Search for the cell housing the specified text and yield its [x, y] center coordinate. 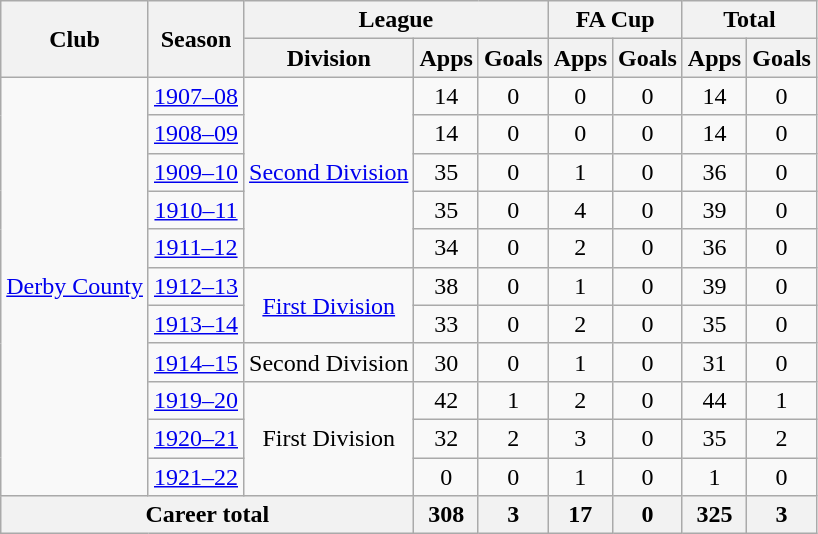
1909–10 [196, 172]
34 [446, 248]
1919–20 [196, 400]
Career total [208, 515]
1920–21 [196, 438]
League [396, 20]
308 [446, 515]
44 [714, 400]
Club [75, 39]
1921–22 [196, 477]
325 [714, 515]
FA Cup [615, 20]
30 [446, 362]
1910–11 [196, 210]
1908–09 [196, 134]
1914–15 [196, 362]
1913–14 [196, 324]
1911–12 [196, 248]
Total [749, 20]
Season [196, 39]
33 [446, 324]
32 [446, 438]
31 [714, 362]
38 [446, 286]
17 [580, 515]
4 [580, 210]
1912–13 [196, 286]
Division [329, 58]
1907–08 [196, 96]
42 [446, 400]
Derby County [75, 286]
